Pinpoint the cell where the given text exists, returning its [X, Y] midpoint coordinate. 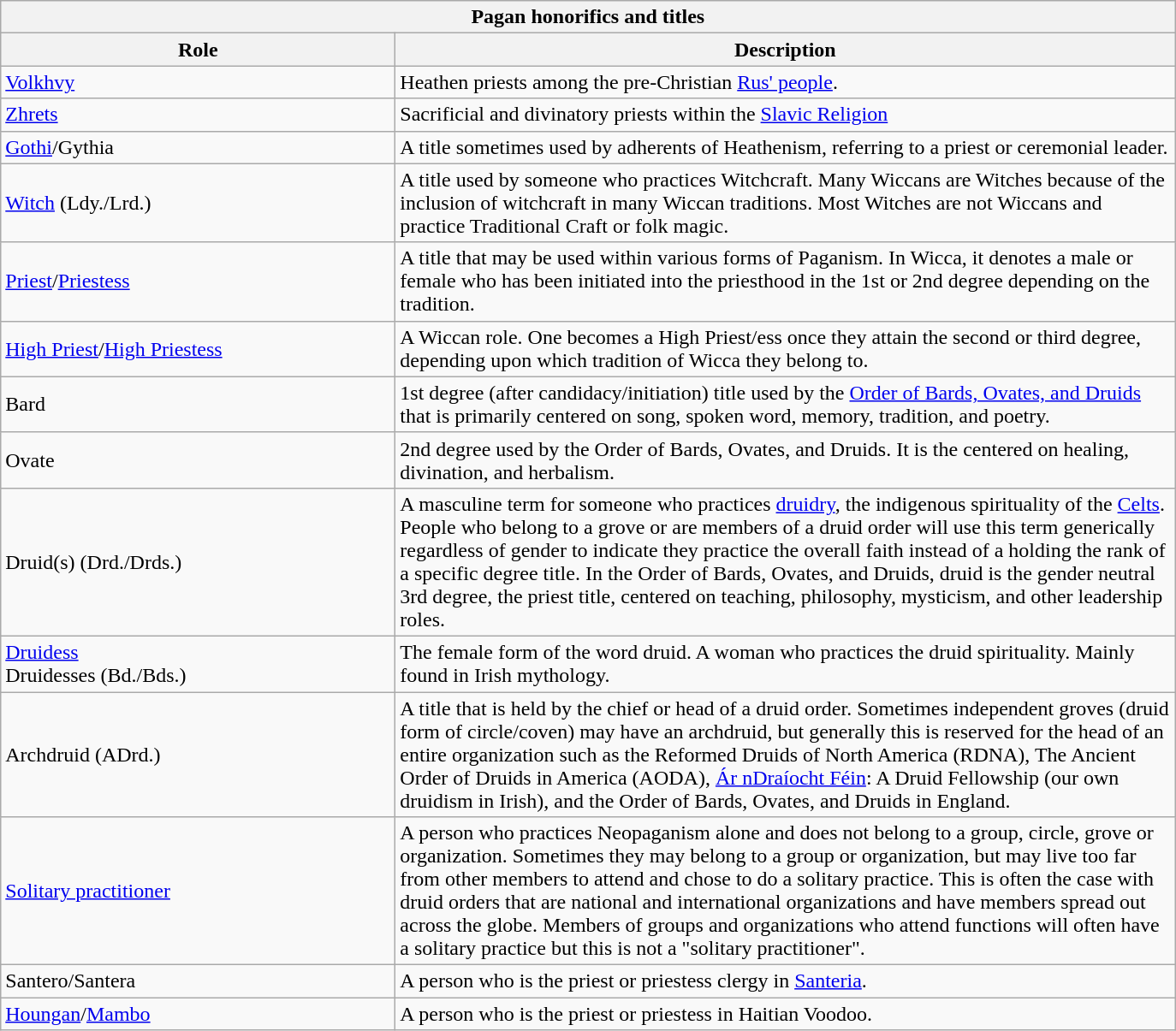
Solitary practitioner [199, 892]
DruidessDruidesses (Bd./Bds.) [199, 664]
Gothi/Gythia [199, 147]
High Priest/High Priestess [199, 349]
A Wiccan role. One becomes a High Priest/ess once they attain the second or third degree, depending upon which tradition of Wicca they belong to. [786, 349]
Heathen priests among the pre-Christian Rus' people. [786, 82]
Archdruid (ADrd.) [199, 754]
Volkhvy [199, 82]
Houngan/Mambo [199, 1014]
A person who is the priest or priestess in Haitian Voodoo. [786, 1014]
Ovate [199, 460]
The female form of the word druid. A woman who practices the druid spirituality. Mainly found in Irish mythology. [786, 664]
Bard [199, 404]
A person who is the priest or priestess clergy in Santeria. [786, 981]
Druid(s) (Drd./Drds.) [199, 561]
2nd degree used by the Order of Bards, Ovates, and Druids. It is the centered on healing, divination, and herbalism. [786, 460]
Pagan honorifics and titles [588, 17]
A title sometimes used by adherents of Heathenism, referring to a priest or ceremonial leader. [786, 147]
Zhrets [199, 115]
Santero/Santera [199, 981]
Role [199, 50]
Priest/Priestess [199, 281]
Witch (Ldy./Lrd.) [199, 203]
Description [786, 50]
Sacrificial and divinatory priests within the Slavic Religion [786, 115]
